Return (x, y) of the center of cell containing provided text 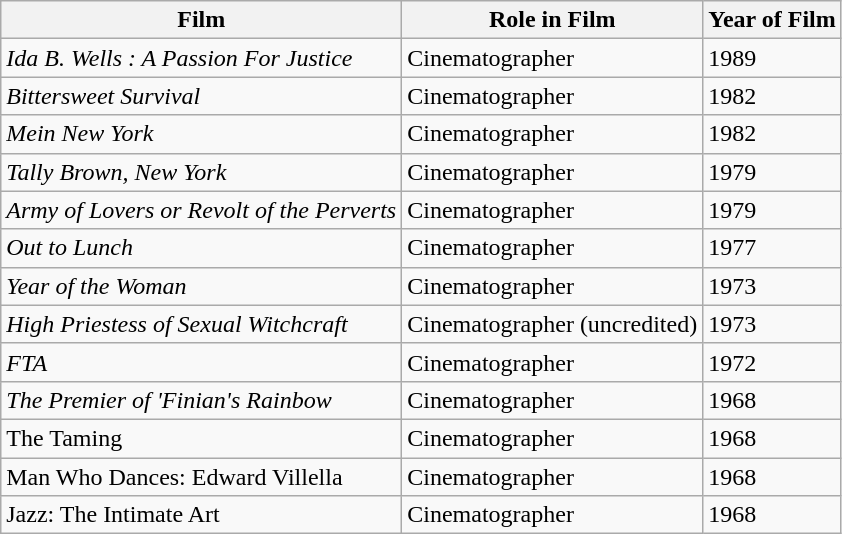
Ida B. Wells : A Passion For Justice (202, 58)
High Priestess of Sexual Witchcraft (202, 324)
Role in Film (552, 20)
Army of Lovers or Revolt of the Perverts (202, 210)
Tally Brown, New York (202, 172)
1977 (772, 248)
Year of Film (772, 20)
The Taming (202, 438)
Man Who Dances: Edward Villella (202, 477)
Film (202, 20)
Year of the Woman (202, 286)
Out to Lunch (202, 248)
The Premier of 'Finian's Rainbow (202, 400)
1989 (772, 58)
Cinematographer (uncredited) (552, 324)
Bittersweet Survival (202, 96)
FTA (202, 362)
Jazz: The Intimate Art (202, 515)
1972 (772, 362)
Mein New York (202, 134)
